Detect which cell encompasses the target text, then output its [x, y] center coordinate. 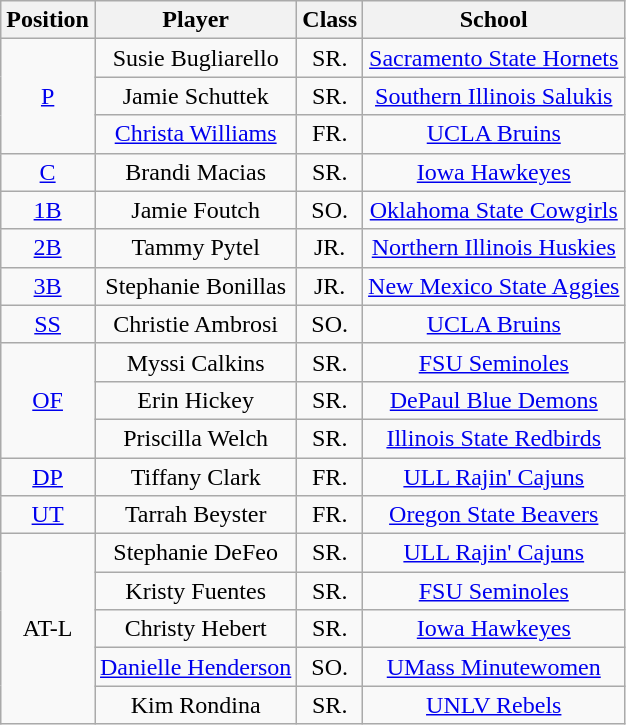
UNLV Rebels [494, 705]
Class [330, 20]
Myssi Calkins [195, 362]
UT [48, 515]
DePaul Blue Demons [494, 400]
1B [48, 210]
3B [48, 286]
OF [48, 400]
Stephanie Bonillas [195, 286]
New Mexico State Aggies [494, 286]
Position [48, 20]
School [494, 20]
Kim Rondina [195, 705]
Sacramento State Hornets [494, 58]
Kristy Fuentes [195, 591]
Northern Illinois Huskies [494, 248]
Susie Bugliarello [195, 58]
DP [48, 477]
2B [48, 248]
Oregon State Beavers [494, 515]
Erin Hickey [195, 400]
Stephanie DeFeo [195, 553]
Tammy Pytel [195, 248]
Tarrah Beyster [195, 515]
Brandi Macias [195, 172]
SS [48, 324]
Jamie Schuttek [195, 96]
Christie Ambrosi [195, 324]
Jamie Foutch [195, 210]
Danielle Henderson [195, 667]
Christy Hebert [195, 629]
Tiffany Clark [195, 477]
P [48, 96]
C [48, 172]
Oklahoma State Cowgirls [494, 210]
Christa Williams [195, 134]
Player [195, 20]
Illinois State Redbirds [494, 438]
Priscilla Welch [195, 438]
AT-L [48, 629]
UMass Minutewomen [494, 667]
Southern Illinois Salukis [494, 96]
